Return (x, y) of the center of cell containing provided text 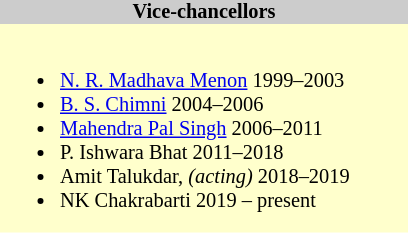
Vice-chancellors (204, 12)
